From the cell containing the given text, extract its center point as (X, Y) coordinate. 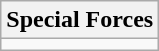
Special Forces (80, 20)
